Extract the (x, y) coordinate from the center of the cell holding the provided text.  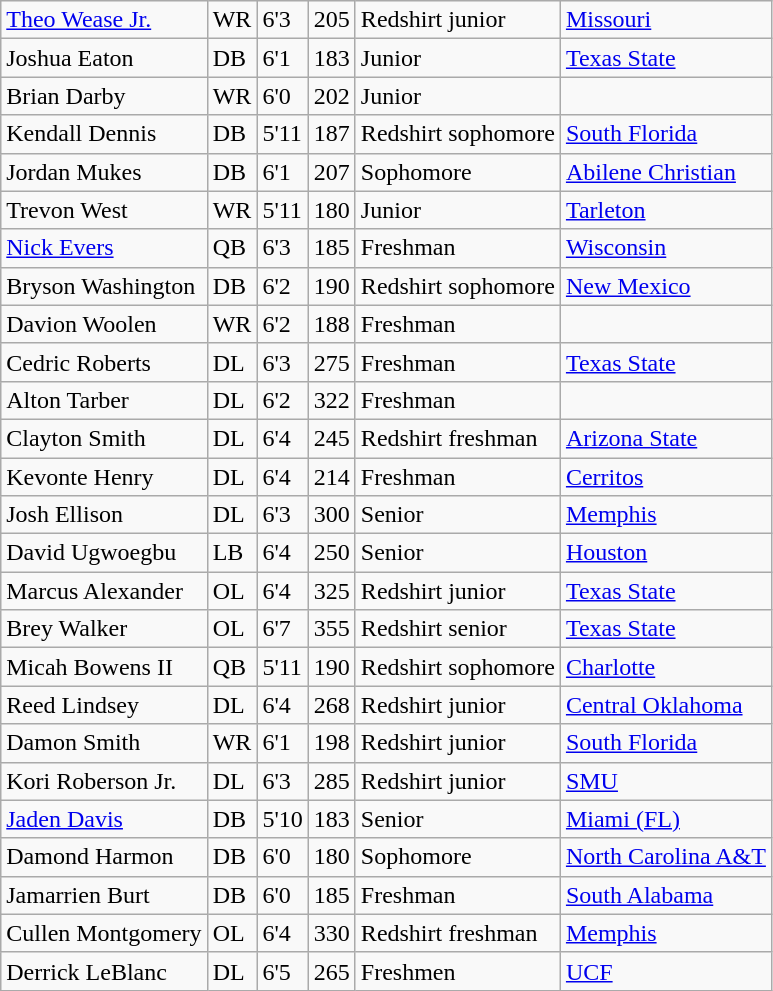
300 (332, 515)
Arizona State (666, 438)
Derrick LeBlanc (104, 971)
Clayton Smith (104, 438)
245 (332, 438)
Davion Woolen (104, 324)
South Alabama (666, 895)
188 (332, 324)
Damond Harmon (104, 857)
Freshmen (458, 971)
Miami (FL) (666, 819)
207 (332, 172)
North Carolina A&T (666, 857)
Missouri (666, 20)
Brey Walker (104, 629)
187 (332, 134)
Marcus Alexander (104, 591)
330 (332, 933)
Joshua Eaton (104, 58)
275 (332, 362)
Cullen Montgomery (104, 933)
Wisconsin (666, 248)
Tarleton (666, 210)
198 (332, 743)
285 (332, 781)
Damon Smith (104, 743)
Jamarrien Burt (104, 895)
Kori Roberson Jr. (104, 781)
Micah Bowens II (104, 667)
Jordan Mukes (104, 172)
Redshirt senior (458, 629)
New Mexico (666, 286)
325 (332, 591)
Central Oklahoma (666, 705)
Jaden Davis (104, 819)
268 (332, 705)
Josh Ellison (104, 515)
Houston (666, 553)
202 (332, 96)
Kendall Dennis (104, 134)
Trevon West (104, 210)
Kevonte Henry (104, 477)
6'7 (282, 629)
Cedric Roberts (104, 362)
Abilene Christian (666, 172)
Cerritos (666, 477)
David Ugwoegbu (104, 553)
UCF (666, 971)
Theo Wease Jr. (104, 20)
Charlotte (666, 667)
LB (232, 553)
Brian Darby (104, 96)
322 (332, 400)
355 (332, 629)
Reed Lindsey (104, 705)
SMU (666, 781)
Alton Tarber (104, 400)
214 (332, 477)
265 (332, 971)
250 (332, 553)
Nick Evers (104, 248)
6'5 (282, 971)
5'10 (282, 819)
Bryson Washington (104, 286)
205 (332, 20)
